Scan for the cell matching the given text and deliver its [x, y] coordinate at center. 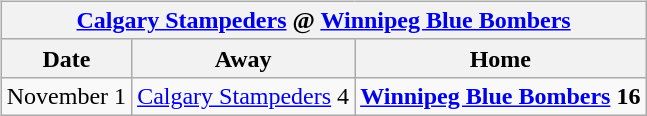
Date [66, 58]
Winnipeg Blue Bombers 16 [500, 96]
Home [500, 58]
Calgary Stampeders 4 [244, 96]
Away [244, 58]
November 1 [66, 96]
Calgary Stampeders @ Winnipeg Blue Bombers [324, 20]
